Locate the cell with the specified text and output its (X, Y) center coordinate. 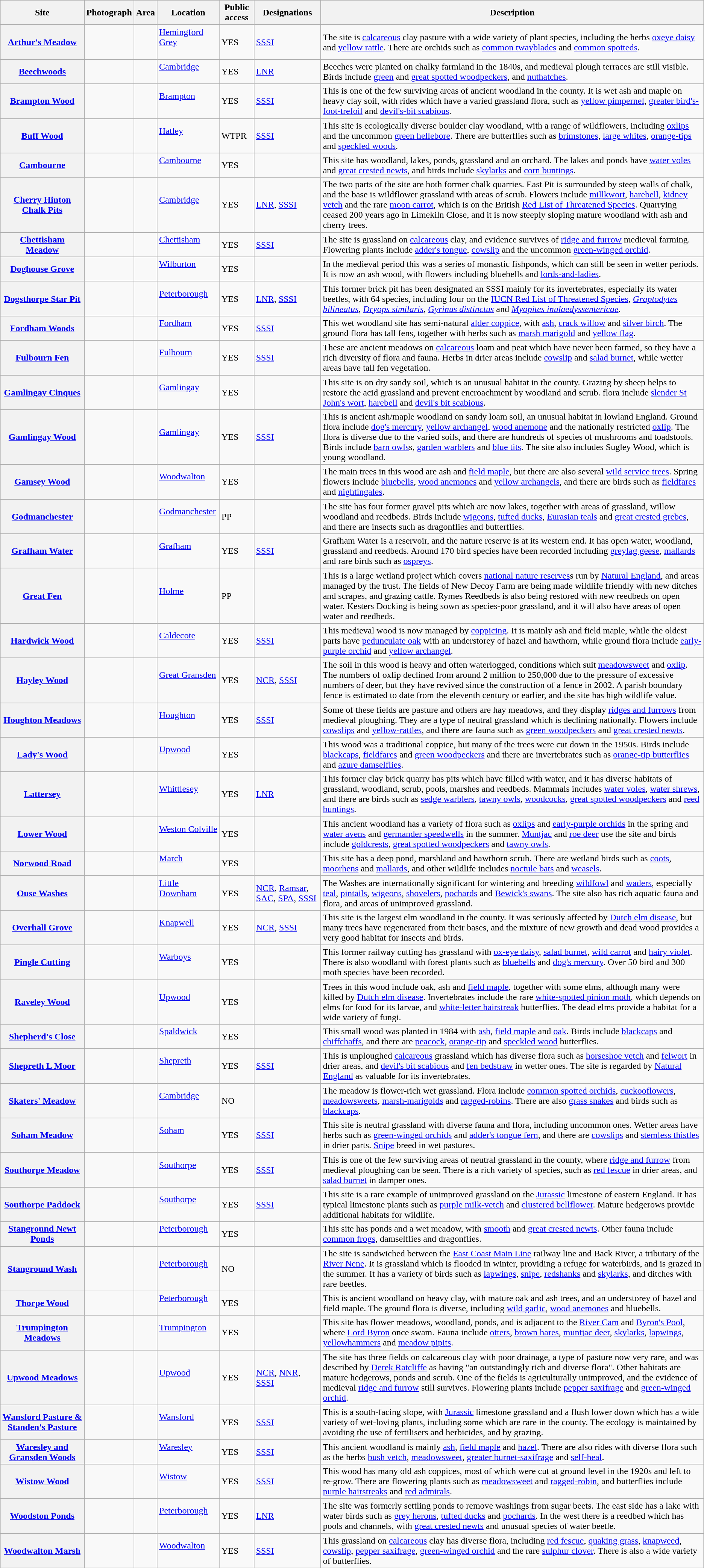
Wistow (188, 1481)
Hardwick Wood (42, 641)
NCR, NNR, SSSI (287, 1377)
Brampton (188, 101)
Waresley and Gransden Woods (42, 1452)
Grafham (188, 551)
Lattersey (42, 794)
Gamsey Wood (42, 482)
Arthur's Meadow (42, 42)
Gamlingay Wood (42, 437)
Location (188, 13)
Holme (188, 596)
Stanground Wash (42, 1268)
Skaters' Meadow (42, 1101)
Ouse Washes (42, 893)
Lady's Wood (42, 754)
Norwood Road (42, 863)
Dogsthorpe Star Pit (42, 298)
Gamlingay Cinques (42, 392)
Fordham Woods (42, 328)
Description (512, 13)
Fulbourn Fen (42, 358)
Brampton Wood (42, 101)
Public access (237, 13)
Spaldwick (188, 1037)
Hayley Wood (42, 680)
Upwood Meadows (42, 1377)
Hatley (188, 136)
Designations (287, 13)
Warboys (188, 962)
Wilburton (188, 269)
Shepreth L Moor (42, 1066)
Lower Wood (42, 834)
Houghton (188, 720)
Site (42, 13)
Southorpe Paddock (42, 1204)
Woodwalton Marsh (42, 1550)
This site has ponds and a wet meadow, with smooth and great crested newts. Other fauna include common frogs, damselflies and dragonflies. (512, 1234)
Chettisham Meadow (42, 244)
Hemingford Grey (188, 42)
Thorpe Wood (42, 1303)
Weston Colville (188, 834)
Waresley (188, 1452)
Houghton Meadows (42, 720)
Knapwell (188, 927)
Whittlesey (188, 794)
Overhall Grove (42, 927)
Area (145, 13)
Wansford (188, 1422)
Soham Meadow (42, 1135)
March (188, 863)
Chettisham (188, 244)
WTPR (237, 136)
Shepreth (188, 1066)
NCR, Ramsar, SAC, SPA, SSSI (287, 893)
Doghouse Grove (42, 269)
Soham (188, 1135)
Trumpington Meadows (42, 1333)
Shepherd's Close (42, 1037)
Southorpe Meadow (42, 1170)
Buff Wood (42, 136)
Pingle Cutting (42, 962)
Photograph (109, 13)
Fordham (188, 328)
Wistow Wood (42, 1481)
Great Gransden (188, 680)
Caldecote (188, 641)
Grafham Water (42, 551)
Stanground Newt Ponds (42, 1234)
Beechwoods (42, 71)
Little Downham (188, 893)
Great Fen (42, 596)
Trumpington (188, 1333)
Cherry Hinton Chalk Pits (42, 205)
Wansford Pasture & Standen's Pasture (42, 1422)
Fulbourn (188, 358)
Woodston Ponds (42, 1516)
Raveley Wood (42, 1002)
